Pinpoint the cell where the given text exists, returning its [x, y] midpoint coordinate. 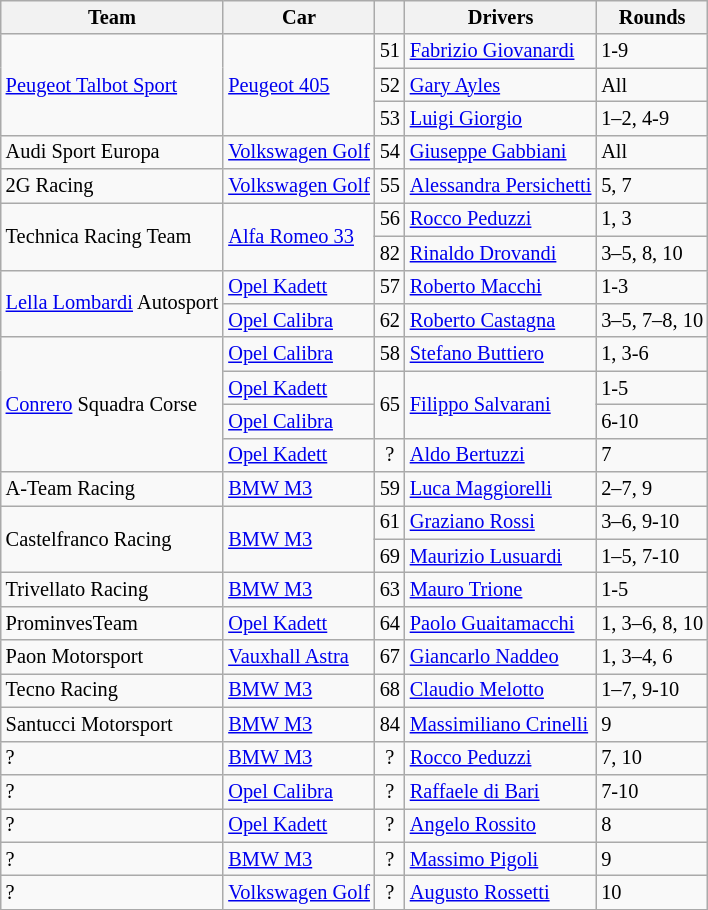
1, 3 [652, 219]
Santucci Motorsport [112, 724]
Conrero Squadra Corse [112, 404]
62 [390, 320]
Technica Racing Team [112, 236]
Angelo Rossito [500, 825]
Lella Lombardi Autosport [112, 304]
Team [112, 17]
6-10 [652, 421]
Trivellato Racing [112, 589]
Peugeot 405 [298, 84]
2G Racing [112, 186]
Filippo Salvarani [500, 404]
1–5, 7-10 [652, 556]
Audi Sport Europa [112, 152]
65 [390, 404]
Mauro Trione [500, 589]
2–7, 9 [652, 489]
1-9 [652, 51]
1, 3–4, 6 [652, 657]
67 [390, 657]
82 [390, 253]
Car [298, 17]
7 [652, 455]
Castelfranco Racing [112, 538]
Luca Maggiorelli [500, 489]
53 [390, 118]
Giuseppe Gabbiani [500, 152]
1, 3–6, 8, 10 [652, 623]
Aldo Bertuzzi [500, 455]
55 [390, 186]
63 [390, 589]
51 [390, 51]
Stefano Buttiero [500, 354]
Paon Motorsport [112, 657]
Giancarlo Naddeo [500, 657]
Roberto Macchi [500, 287]
69 [390, 556]
Augusto Rossetti [500, 892]
1-3 [652, 287]
52 [390, 85]
Alfa Romeo 33 [298, 236]
7, 10 [652, 758]
Claudio Melotto [500, 690]
3–5, 7–8, 10 [652, 320]
84 [390, 724]
Rinaldo Drovandi [500, 253]
59 [390, 489]
Raffaele di Bari [500, 791]
58 [390, 354]
Gary Ayles [500, 85]
5, 7 [652, 186]
Luigi Giorgio [500, 118]
Rounds [652, 17]
57 [390, 287]
A-Team Racing [112, 489]
Tecno Racing [112, 690]
56 [390, 219]
8 [652, 825]
Roberto Castagna [500, 320]
7-10 [652, 791]
3–6, 9-10 [652, 522]
Paolo Guaitamacchi [500, 623]
1, 3-6 [652, 354]
1–7, 9-10 [652, 690]
Maurizio Lusuardi [500, 556]
Drivers [500, 17]
1–2, 4-9 [652, 118]
Massimo Pigoli [500, 859]
Peugeot Talbot Sport [112, 84]
68 [390, 690]
Fabrizio Giovanardi [500, 51]
54 [390, 152]
Vauxhall Astra [298, 657]
61 [390, 522]
ProminvesTeam [112, 623]
Graziano Rossi [500, 522]
Massimiliano Crinelli [500, 724]
64 [390, 623]
Alessandra Persichetti [500, 186]
10 [652, 892]
3–5, 8, 10 [652, 253]
